Scan for the cell matching the given text and deliver its (X, Y) coordinate at center. 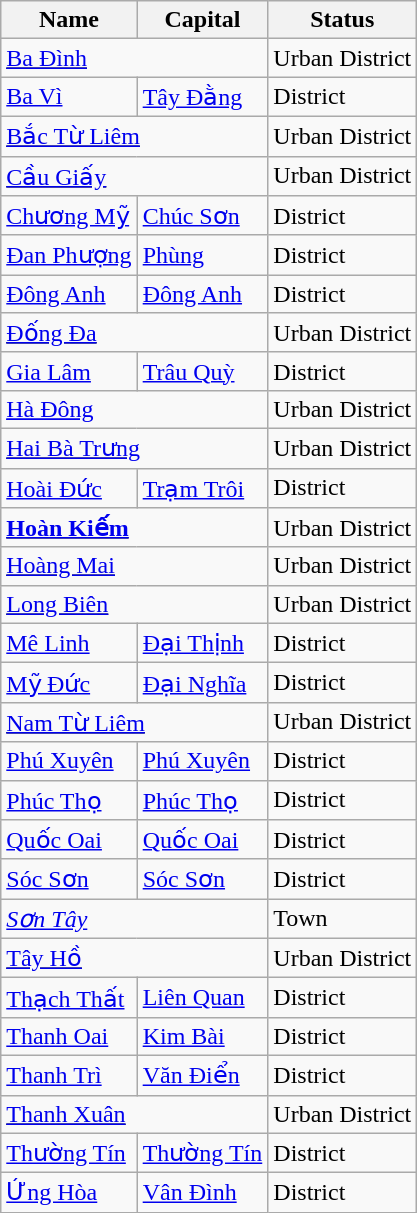
Hoàng Mai (134, 566)
Hoài Đức (69, 488)
Thanh Oai (69, 1036)
Đại Nghĩa (202, 683)
Vân Đình (202, 1193)
Mỹ Đức (69, 683)
Đống Đa (134, 333)
Liên Quan (202, 998)
Thanh Xuân (134, 1114)
Ba Vì (69, 97)
Kim Bài (202, 1036)
Đại Thịnh (202, 643)
Bắc Từ Liêm (134, 136)
Phùng (202, 255)
Chương Mỹ (69, 216)
Cầu Giấy (134, 176)
Hai Bà Trưng (134, 448)
Hoàn Kiếm (134, 528)
Nam Từ Liêm (134, 722)
Ba Đình (134, 58)
Hà Đông (134, 409)
Sơn Tây (134, 919)
Thanh Trì (69, 1075)
Town (342, 919)
Name (69, 20)
Thạch Thất (69, 998)
Trạm Trôi (202, 488)
Long Biên (134, 604)
Ứng Hòa (69, 1193)
Văn Điển (202, 1075)
Trâu Quỳ (202, 371)
Đan Phượng (69, 255)
Tây Hồ (134, 958)
Status (342, 20)
Mê Linh (69, 643)
Gia Lâm (69, 371)
Tây Đằng (202, 97)
Chúc Sơn (202, 216)
Capital (202, 20)
